Determine the [x, y] coordinate at the center of the cell enclosing the given text.  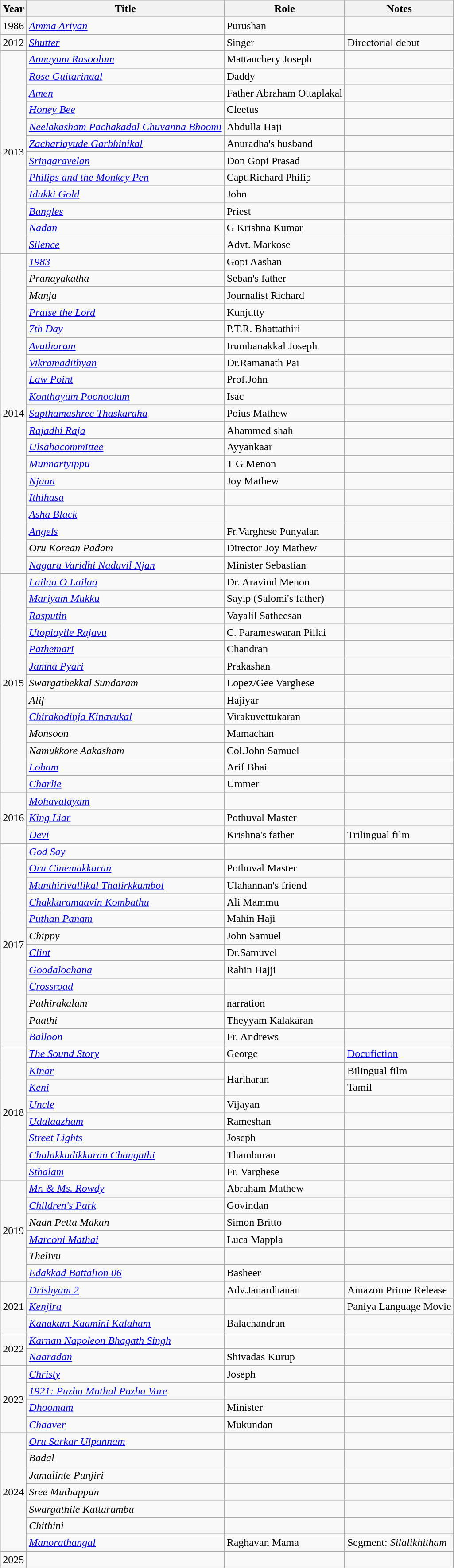
Hajiyar [284, 700]
Trilingual film [399, 835]
Konthayum Poonoolum [125, 396]
Loham [125, 767]
Journalist Richard [284, 295]
Namukkore Aakasham [125, 751]
Segment: Silalikhitham [399, 1542]
7th Day [125, 329]
1983 [125, 262]
Adv.Janardhanan [284, 1290]
Devi [125, 835]
Monsoon [125, 733]
Lopez/Gee Varghese [284, 683]
Sthalam [125, 1172]
2014 [13, 414]
Rajadhi Raja [125, 430]
Nagara Varidhi Naduvil Njan [125, 565]
Rose Guitarinaal [125, 76]
Praise the Lord [125, 312]
Crossroad [125, 986]
Shutter [125, 43]
Amazon Prime Release [399, 1290]
Ummer [284, 784]
God Say [125, 852]
Fr.Varghese Punyalan [284, 531]
Theyyam Kalakaran [284, 1020]
Hariharan [284, 1079]
Munnariyippu [125, 464]
Swargathekkal Sundaram [125, 683]
Bangles [125, 211]
Singer [284, 43]
2021 [13, 1307]
Thamburan [284, 1155]
Zachariayude Garbhinikal [125, 143]
Raghavan Mama [284, 1542]
Drishyam 2 [125, 1290]
Notes [399, 9]
George [284, 1054]
1986 [13, 26]
Kanakam Kaamini Kalaham [125, 1324]
Chippy [125, 936]
Chalakkudikkaran Changathi [125, 1155]
Goodalochana [125, 969]
Paniya Language Movie [399, 1307]
Fr. Andrews [284, 1037]
Rameshan [284, 1121]
Pathemari [125, 649]
Annayum Rasoolum [125, 59]
Krishna's father [284, 835]
John [284, 194]
Irumbanakkal Joseph [284, 346]
Bilingual film [399, 1071]
Purushan [284, 26]
Fr. Varghese [284, 1172]
Virakuvettukaran [284, 716]
Rasputin [125, 616]
Avatharam [125, 346]
Title [125, 9]
Year [13, 9]
Balachandran [284, 1324]
Gopi Aashan [284, 262]
Shivadas Kurup [284, 1357]
Alif [125, 700]
Dr.Ramanath Pai [284, 363]
Dhoomam [125, 1408]
Nadan [125, 228]
Simon Britto [284, 1222]
Pathirakalam [125, 1003]
Kenjira [125, 1307]
Naan Petta Makan [125, 1222]
Silence [125, 245]
Law Point [125, 379]
Rahin Hajji [284, 969]
Mamachan [284, 733]
Ulahannan's friend [284, 885]
Seban's father [284, 279]
Dr.Samuvel [284, 952]
Amma Ariyan [125, 26]
Naaradan [125, 1357]
Karnan Napoleon Bhagath Singh [125, 1340]
Mohavalayam [125, 801]
Udalaazham [125, 1121]
Abdulla Haji [284, 127]
Chaaver [125, 1425]
Role [284, 9]
Asha Black [125, 515]
2016 [13, 818]
Badal [125, 1458]
Poius Mathew [284, 413]
Father Abraham Ottaplakal [284, 93]
Manorathangal [125, 1542]
Capt.Richard Philip [284, 177]
John Samuel [284, 936]
2019 [13, 1231]
Vikramadithyan [125, 363]
Swargathile Katturumbu [125, 1509]
Abraham Mathew [284, 1189]
Isac [284, 396]
Sayip (Salomi's father) [284, 599]
Amen [125, 93]
Chandran [284, 649]
2015 [13, 683]
Oru Cinemakkaran [125, 868]
Dr. Aravind Menon [284, 582]
2022 [13, 1349]
Mr. & Ms. Rowdy [125, 1189]
Col.John Samuel [284, 751]
Pranayakatha [125, 279]
Angels [125, 531]
Prof.John [284, 379]
Ahammed shah [284, 430]
Puthan Panam [125, 919]
Edakkad Battalion 06 [125, 1273]
Mukundan [284, 1425]
2013 [13, 152]
2018 [13, 1113]
Thelivu [125, 1256]
Don Gopi Prasad [284, 160]
2025 [13, 1559]
2017 [13, 944]
Munthirivallikal Thalirkkumbol [125, 885]
Docufiction [399, 1054]
Philips and the Monkey Pen [125, 177]
Oru Sarkar Ulpannam [125, 1441]
Street Lights [125, 1138]
Minister Sebastian [284, 565]
Vayalil Satheesan [284, 616]
Sapthamashree Thaskaraha [125, 413]
Jamalinte Punjiri [125, 1475]
King Liar [125, 818]
Kunjutty [284, 312]
Ayyankaar [284, 447]
Balloon [125, 1037]
Keni [125, 1088]
Daddy [284, 76]
Priest [284, 211]
Basheer [284, 1273]
Chithini [125, 1525]
narration [284, 1003]
Tamil [399, 1088]
Kinar [125, 1071]
Prakashan [284, 666]
T G Menon [284, 464]
Luca Mappla [284, 1239]
Christy [125, 1374]
Cleetus [284, 110]
Manja [125, 295]
Mariyam Mukku [125, 599]
Arif Bhai [284, 767]
Minister [284, 1408]
Ulsahacommittee [125, 447]
Advt. Markose [284, 245]
Idukki Gold [125, 194]
Uncle [125, 1104]
Chirakodinja Kinavukal [125, 716]
Director Joy Mathew [284, 548]
Govindan [284, 1205]
C. Parameswaran Pillai [284, 632]
2024 [13, 1492]
Njaan [125, 480]
P.T.R. Bhattathiri [284, 329]
Directorial debut [399, 43]
Children's Park [125, 1205]
Lailaa O Lailaa [125, 582]
2012 [13, 43]
Anuradha's husband [284, 143]
Ali Mammu [284, 902]
Charlie [125, 784]
Clint [125, 952]
Ithihasa [125, 498]
Honey Bee [125, 110]
Vijayan [284, 1104]
Utopiayile Rajavu [125, 632]
Paathi [125, 1020]
Marconi Mathai [125, 1239]
Sree Muthappan [125, 1492]
G Krishna Kumar [284, 228]
Neelakasham Pachakadal Chuvanna Bhoomi [125, 127]
Mahin Haji [284, 919]
Jamna Pyari [125, 666]
Joy Mathew [284, 480]
The Sound Story [125, 1054]
Sringaravelan [125, 160]
Oru Korean Padam [125, 548]
Chakkaramaavin Kombathu [125, 902]
Mattanchery Joseph [284, 59]
1921: Puzha Muthal Puzha Vare [125, 1391]
2023 [13, 1399]
